Pinpoint the cell where the given text exists, returning its [X, Y] midpoint coordinate. 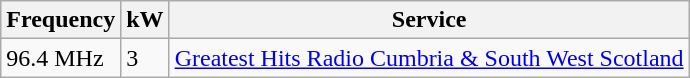
3 [145, 58]
96.4 MHz [61, 58]
kW [145, 20]
Greatest Hits Radio Cumbria & South West Scotland [429, 58]
Service [429, 20]
Frequency [61, 20]
